Search for the cell housing the specified text and yield its (x, y) center coordinate. 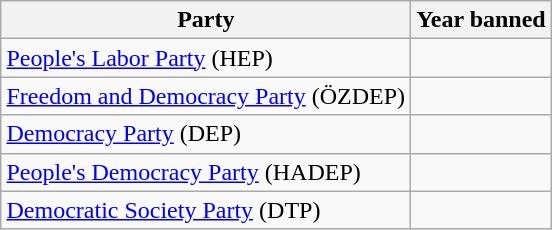
Freedom and Democracy Party (ÖZDEP) (206, 96)
Year banned (482, 20)
People's Democracy Party (HADEP) (206, 172)
Democracy Party (DEP) (206, 134)
Party (206, 20)
People's Labor Party (HEP) (206, 58)
Democratic Society Party (DTP) (206, 210)
